Capture the cell that displays the provided text and extract its (X, Y) central coordinate. 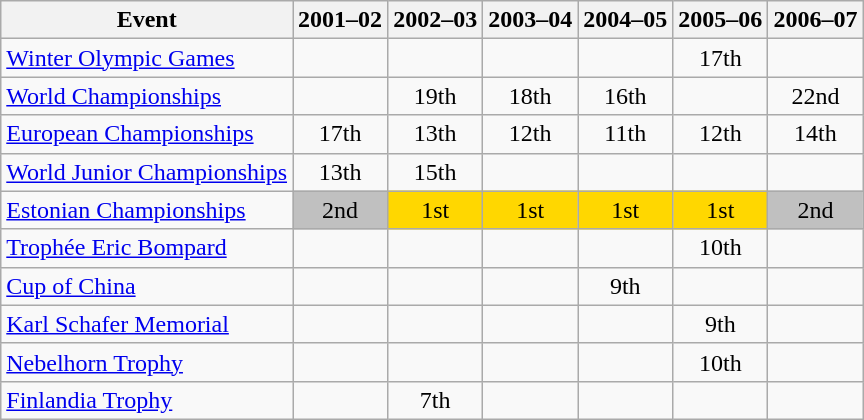
11th (626, 134)
Trophée Eric Bompard (147, 248)
2001–02 (340, 20)
Finlandia Trophy (147, 400)
Nebelhorn Trophy (147, 362)
14th (816, 134)
18th (530, 96)
Event (147, 20)
Karl Schafer Memorial (147, 324)
16th (626, 96)
World Junior Championships (147, 172)
Cup of China (147, 286)
7th (436, 400)
15th (436, 172)
19th (436, 96)
2003–04 (530, 20)
World Championships (147, 96)
Estonian Championships (147, 210)
2004–05 (626, 20)
Winter Olympic Games (147, 58)
2005–06 (720, 20)
2002–03 (436, 20)
2006–07 (816, 20)
22nd (816, 96)
European Championships (147, 134)
